Extract the [X, Y] coordinate from the center of the cell holding the provided text.  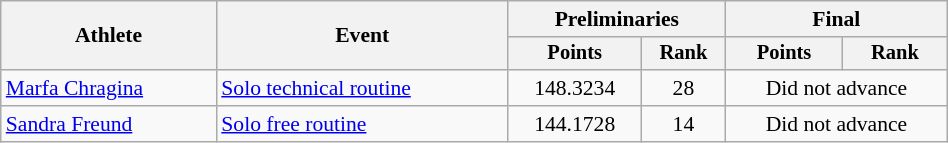
14 [683, 124]
Final [837, 19]
Solo free routine [362, 124]
144.1728 [574, 124]
28 [683, 88]
Marfa Chragina [109, 88]
148.3234 [574, 88]
Preliminaries [616, 19]
Event [362, 36]
Sandra Freund [109, 124]
Athlete [109, 36]
Solo technical routine [362, 88]
